For the text-containing cell, return its midpoint in [X, Y] coordinate format. 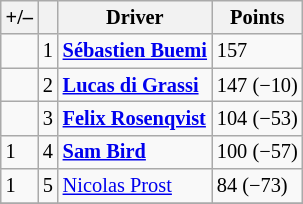
5 [48, 186]
Sam Bird [135, 152]
2 [48, 85]
Lucas di Grassi [135, 85]
Points [258, 17]
Driver [135, 17]
3 [48, 118]
Felix Rosenqvist [135, 118]
+/– [20, 17]
84 (−73) [258, 186]
Sébastien Buemi [135, 51]
157 [258, 51]
104 (−53) [258, 118]
4 [48, 152]
147 (−10) [258, 85]
Nicolas Prost [135, 186]
100 (−57) [258, 152]
